Find where the given text appears and provide that cell's center as [x, y] coordinate. 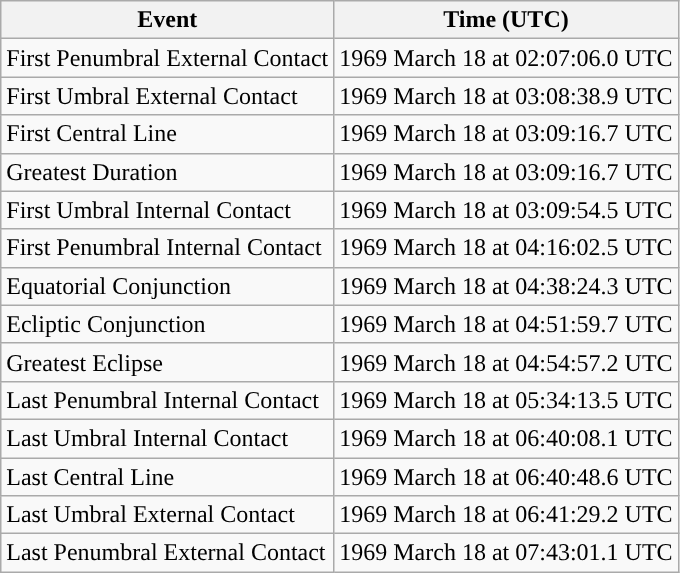
1969 March 18 at 06:40:08.1 UTC [506, 438]
1969 March 18 at 03:08:38.9 UTC [506, 96]
1969 March 18 at 04:16:02.5 UTC [506, 248]
Time (UTC) [506, 20]
Greatest Eclipse [168, 362]
Last Umbral Internal Contact [168, 438]
1969 March 18 at 02:07:06.0 UTC [506, 58]
Last Penumbral Internal Contact [168, 400]
Ecliptic Conjunction [168, 324]
Equatorial Conjunction [168, 286]
Event [168, 20]
1969 March 18 at 04:38:24.3 UTC [506, 286]
1969 March 18 at 03:09:54.5 UTC [506, 210]
1969 March 18 at 04:51:59.7 UTC [506, 324]
Last Umbral External Contact [168, 515]
1969 March 18 at 04:54:57.2 UTC [506, 362]
First Penumbral External Contact [168, 58]
Last Penumbral External Contact [168, 553]
Greatest Duration [168, 172]
1969 March 18 at 07:43:01.1 UTC [506, 553]
First Umbral Internal Contact [168, 210]
1969 March 18 at 06:41:29.2 UTC [506, 515]
First Central Line [168, 134]
1969 March 18 at 06:40:48.6 UTC [506, 477]
First Umbral External Contact [168, 96]
First Penumbral Internal Contact [168, 248]
Last Central Line [168, 477]
1969 March 18 at 05:34:13.5 UTC [506, 400]
